Output the [X, Y] coordinate of the center of the cell containing the given text.  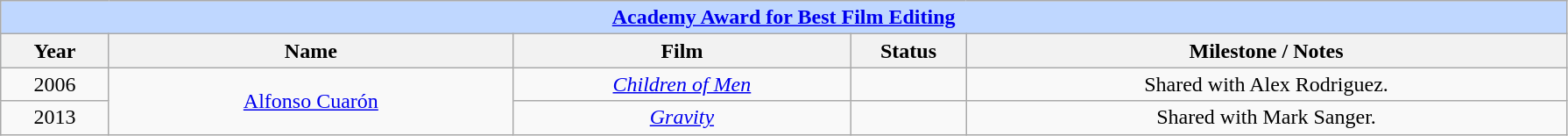
Alfonso Cuarón [310, 101]
Year [55, 51]
2013 [55, 118]
Shared with Mark Sanger. [1266, 118]
Shared with Alex Rodriguez. [1266, 84]
2006 [55, 84]
Gravity [682, 118]
Academy Award for Best Film Editing [784, 18]
Milestone / Notes [1266, 51]
Film [682, 51]
Children of Men [682, 84]
Status [908, 51]
Name [310, 51]
